Search for the cell housing the specified text and yield its (X, Y) center coordinate. 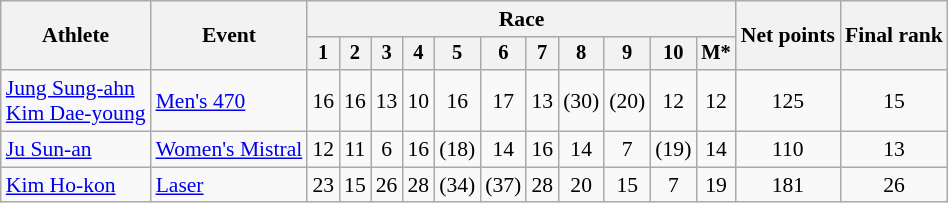
3 (387, 54)
20 (581, 185)
Laser (230, 185)
125 (788, 100)
Kim Ho-kon (76, 185)
Jung Sung-ahnKim Dae-young (76, 100)
(37) (503, 185)
23 (323, 185)
2 (355, 54)
5 (457, 54)
Men's 470 (230, 100)
Athlete (76, 36)
Women's Mistral (230, 150)
(19) (673, 150)
1 (323, 54)
(34) (457, 185)
Event (230, 36)
181 (788, 185)
Ju Sun-an (76, 150)
(18) (457, 150)
(20) (627, 100)
9 (627, 54)
110 (788, 150)
11 (355, 150)
8 (581, 54)
M* (716, 54)
(30) (581, 100)
Net points (788, 36)
17 (503, 100)
19 (716, 185)
Race (521, 19)
4 (418, 54)
Final rank (894, 36)
